Search for the cell housing the specified text and yield its (x, y) center coordinate. 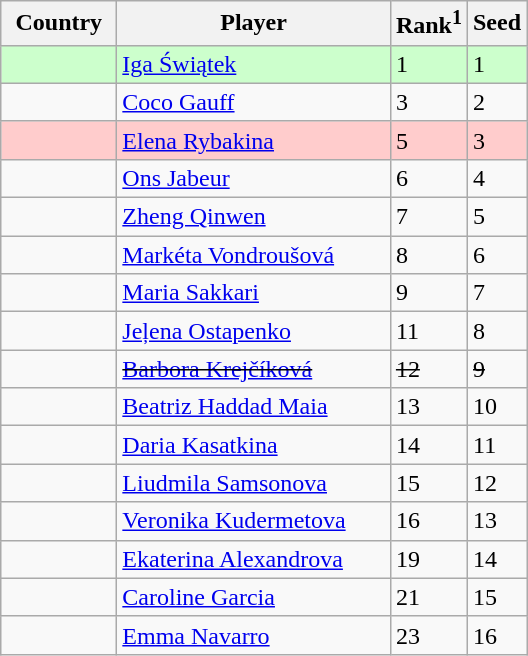
Coco Gauff (254, 102)
Maria Sakkari (254, 293)
Veronika Kudermetova (254, 521)
Daria Kasatkina (254, 445)
Caroline Garcia (254, 597)
Ekaterina Alexandrova (254, 559)
Iga Świątek (254, 64)
Rank1 (428, 24)
23 (428, 635)
21 (428, 597)
Elena Rybakina (254, 140)
10 (496, 407)
2 (496, 102)
Player (254, 24)
Emma Navarro (254, 635)
Ons Jabeur (254, 178)
Zheng Qinwen (254, 217)
Seed (496, 24)
Liudmila Samsonova (254, 483)
Markéta Vondroušová (254, 255)
Country (59, 24)
4 (496, 178)
Beatriz Haddad Maia (254, 407)
Barbora Krejčíková (254, 369)
Jeļena Ostapenko (254, 331)
19 (428, 559)
